Identify which cell holds the provided text, then report its (X, Y) central coordinate. 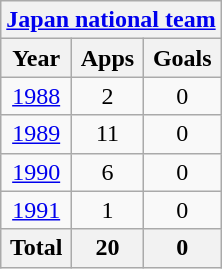
Year (36, 58)
Total (36, 248)
11 (108, 134)
1 (108, 210)
1989 (36, 134)
20 (108, 248)
1988 (36, 96)
Japan national team (111, 20)
1991 (36, 210)
6 (108, 172)
Apps (108, 58)
1990 (36, 172)
2 (108, 96)
Goals (182, 58)
